Find where the given text appears and provide that cell's center as [x, y] coordinate. 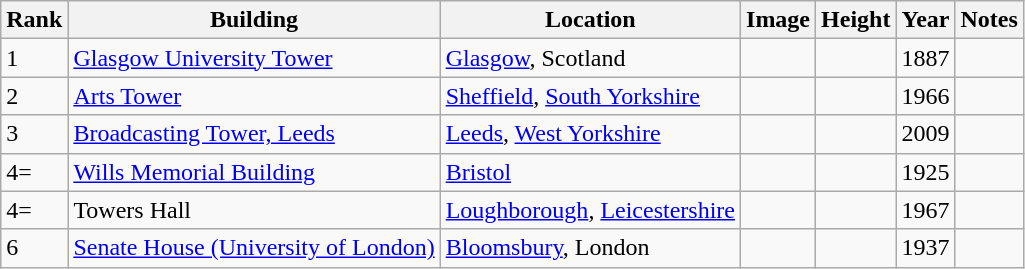
1966 [926, 96]
Broadcasting Tower, Leeds [254, 134]
2 [34, 96]
Wills Memorial Building [254, 172]
1887 [926, 58]
1937 [926, 248]
6 [34, 248]
Notes [989, 20]
Year [926, 20]
1967 [926, 210]
Building [254, 20]
Glasgow University Tower [254, 58]
Towers Hall [254, 210]
Bloomsbury, London [590, 248]
Height [856, 20]
Arts Tower [254, 96]
2009 [926, 134]
Loughborough, Leicestershire [590, 210]
1925 [926, 172]
Image [778, 20]
3 [34, 134]
Leeds, West Yorkshire [590, 134]
Location [590, 20]
1 [34, 58]
Bristol [590, 172]
Senate House (University of London) [254, 248]
Glasgow, Scotland [590, 58]
Rank [34, 20]
Sheffield, South Yorkshire [590, 96]
